Determine the (X, Y) coordinate at the center of the cell enclosing the given text.  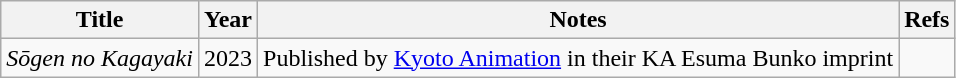
Published by Kyoto Animation in their KA Esuma Bunko imprint (578, 58)
Notes (578, 20)
Refs (927, 20)
Sōgen no Kagayaki (100, 58)
2023 (228, 58)
Title (100, 20)
Year (228, 20)
